Detect which cell encompasses the target text, then output its (x, y) center coordinate. 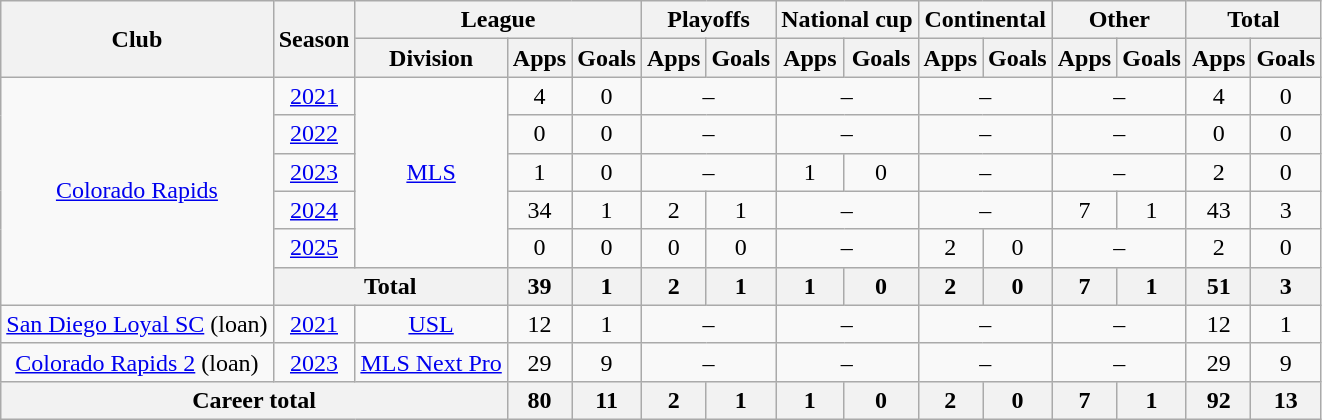
League (498, 20)
Division (431, 58)
Career total (254, 400)
80 (539, 400)
2025 (314, 248)
2022 (314, 134)
National cup (847, 20)
Other (1119, 20)
51 (1218, 286)
13 (1286, 400)
Continental (985, 20)
Colorado Rapids 2 (loan) (137, 362)
Colorado Rapids (137, 191)
2024 (314, 210)
39 (539, 286)
34 (539, 210)
USL (431, 324)
92 (1218, 400)
San Diego Loyal SC (loan) (137, 324)
Playoffs (708, 20)
43 (1218, 210)
MLS (431, 172)
11 (607, 400)
MLS Next Pro (431, 362)
Club (137, 39)
Season (314, 39)
